Determine the (X, Y) coordinate at the center of the cell enclosing the given text.  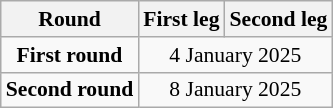
Second round (70, 90)
4 January 2025 (235, 55)
Round (70, 19)
First round (70, 55)
8 January 2025 (235, 90)
First leg (181, 19)
Second leg (279, 19)
